Provide the (x, y) coordinate of the cell's center where the given text is located.  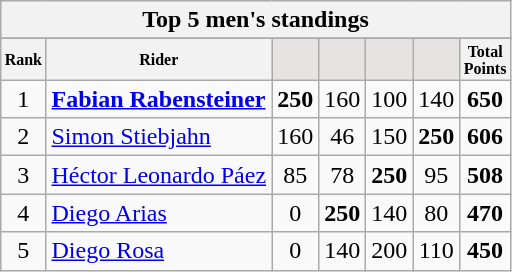
110 (436, 251)
2 (24, 137)
450 (486, 251)
Top 5 men's standings (256, 20)
150 (390, 137)
Diego Arias (159, 213)
Simon Stiebjahn (159, 137)
470 (486, 213)
Diego Rosa (159, 251)
200 (390, 251)
4 (24, 213)
100 (390, 99)
95 (436, 175)
Rank (24, 60)
3 (24, 175)
5 (24, 251)
606 (486, 137)
TotalPoints (486, 60)
80 (436, 213)
85 (296, 175)
1 (24, 99)
Héctor Leonardo Páez (159, 175)
46 (342, 137)
Fabian Rabensteiner (159, 99)
508 (486, 175)
Rider (159, 60)
78 (342, 175)
650 (486, 99)
